Return [X, Y] of the center of cell containing provided text 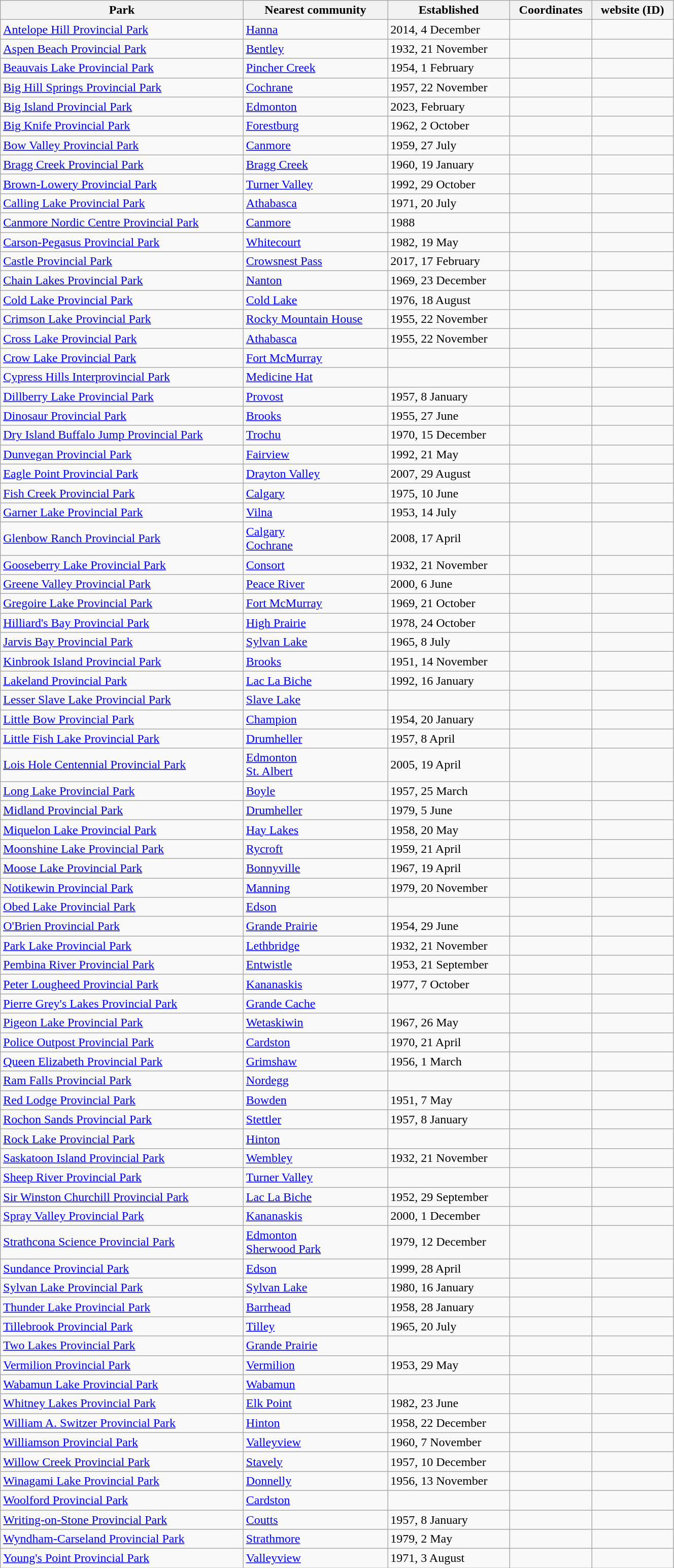
1962, 2 October [449, 126]
1965, 20 July [449, 1326]
Stavely [315, 1461]
Edmonton [315, 107]
Garner Lake Provincial Park [122, 512]
Cross Lake Provincial Park [122, 339]
Gooseberry Lake Provincial Park [122, 565]
2008, 17 April [449, 538]
1954, 1 February [449, 68]
Strathmore [315, 1539]
Big Hill Springs Provincial Park [122, 87]
Manning [315, 888]
Miquelon Lake Provincial Park [122, 829]
Calling Lake Provincial Park [122, 203]
Cochrane [315, 87]
Established [449, 10]
Kinbrook Island Provincial Park [122, 661]
Hilliard's Bay Provincial Park [122, 623]
1951, 7 May [449, 1100]
Writing-on-Stone Provincial Park [122, 1519]
Bowden [315, 1100]
Wabamun Lake Provincial Park [122, 1384]
Fairview [315, 454]
1954, 20 January [449, 719]
O'Brien Provincial Park [122, 926]
1958, 28 January [449, 1307]
Midland Provincial Park [122, 810]
Antelope Hill Provincial Park [122, 29]
Champion [315, 719]
1979, 2 May [449, 1539]
Dry Island Buffalo Jump Provincial Park [122, 435]
Williamson Provincial Park [122, 1442]
1960, 7 November [449, 1442]
Strathcona Science Provincial Park [122, 1243]
Calgary [315, 493]
1977, 7 October [449, 984]
Drayton Valley [315, 474]
Pembina River Provincial Park [122, 965]
Vilna [315, 512]
1956, 13 November [449, 1481]
Peter Lougheed Provincial Park [122, 984]
1992, 29 October [449, 184]
Moonshine Lake Provincial Park [122, 849]
Castle Provincial Park [122, 261]
1952, 29 September [449, 1196]
1979, 12 December [449, 1243]
1959, 27 July [449, 145]
Bragg Creek Provincial Park [122, 164]
Lethbridge [315, 946]
Tillebrook Provincial Park [122, 1326]
2000, 1 December [449, 1216]
Entwistle [315, 965]
Willow Creek Provincial Park [122, 1461]
Tilley [315, 1326]
Dinosaur Provincial Park [122, 416]
Long Lake Provincial Park [122, 791]
Sheep River Provincial Park [122, 1177]
1982, 23 June [449, 1404]
Glenbow Ranch Provincial Park [122, 538]
Boyle [315, 791]
1957, 8 April [449, 739]
Pigeon Lake Provincial Park [122, 1023]
Moose Lake Provincial Park [122, 868]
1965, 8 July [449, 642]
Two Lakes Provincial Park [122, 1346]
1992, 16 January [449, 681]
2014, 4 December [449, 29]
Brown-Lowery Provincial Park [122, 184]
1957, 25 March [449, 791]
1955, 27 June [449, 416]
Saskatoon Island Provincial Park [122, 1158]
1953, 21 September [449, 965]
EdmontonSt. Albert [315, 764]
1957, 10 December [449, 1461]
Wabamun [315, 1384]
2007, 29 August [449, 474]
Lesser Slave Lake Provincial Park [122, 700]
Dillberry Lake Provincial Park [122, 396]
1976, 18 August [449, 300]
Lois Hole Centennial Provincial Park [122, 764]
Trochu [315, 435]
Wyndham-Carseland Provincial Park [122, 1539]
1979, 20 November [449, 888]
Bragg Creek [315, 164]
1969, 23 December [449, 281]
Winagami Lake Provincial Park [122, 1481]
1982, 19 May [449, 242]
Chain Lakes Provincial Park [122, 281]
Bonnyville [315, 868]
2000, 6 June [449, 584]
Cold Lake Provincial Park [122, 300]
Nearest community [315, 10]
Grimshaw [315, 1061]
1957, 22 November [449, 87]
EdmontonSherwood Park [315, 1243]
1999, 28 April [449, 1269]
Pincher Creek [315, 68]
1954, 29 June [449, 926]
1953, 29 May [449, 1365]
website (ID) [632, 10]
1960, 19 January [449, 164]
Cold Lake [315, 300]
Sylvan Lake Provincial Park [122, 1288]
Beauvais Lake Provincial Park [122, 68]
Gregoire Lake Provincial Park [122, 604]
Fish Creek Provincial Park [122, 493]
Stettler [315, 1119]
Coutts [315, 1519]
Forestburg [315, 126]
1988 [449, 222]
Donnelly [315, 1481]
Woolford Provincial Park [122, 1500]
Bow Valley Provincial Park [122, 145]
Queen Elizabeth Provincial Park [122, 1061]
High Prairie [315, 623]
Vermilion [315, 1365]
Vermilion Provincial Park [122, 1365]
Big Knife Provincial Park [122, 126]
Elk Point [315, 1404]
Canmore Nordic Centre Provincial Park [122, 222]
Rochon Sands Provincial Park [122, 1119]
Slave Lake [315, 700]
Little Bow Provincial Park [122, 719]
Park [122, 10]
Park Lake Provincial Park [122, 946]
William A. Switzer Provincial Park [122, 1423]
Little Fish Lake Provincial Park [122, 739]
1975, 10 June [449, 493]
Nordegg [315, 1081]
Rocky Mountain House [315, 319]
Grande Cache [315, 1004]
Nanton [315, 281]
Jarvis Bay Provincial Park [122, 642]
1980, 16 January [449, 1288]
Dunvegan Provincial Park [122, 454]
1958, 20 May [449, 829]
Rycroft [315, 849]
Big Island Provincial Park [122, 107]
Rock Lake Provincial Park [122, 1139]
Sir Winston Churchill Provincial Park [122, 1196]
1956, 1 March [449, 1061]
Whitney Lakes Provincial Park [122, 1404]
Whitecourt [315, 242]
1969, 21 October [449, 604]
Coordinates [551, 10]
Medicine Hat [315, 377]
Spray Valley Provincial Park [122, 1216]
1970, 15 December [449, 435]
Police Outpost Provincial Park [122, 1042]
2023, February [449, 107]
Wembley [315, 1158]
Ram Falls Provincial Park [122, 1081]
Barrhead [315, 1307]
Provost [315, 396]
Notikewin Provincial Park [122, 888]
Obed Lake Provincial Park [122, 907]
Crimson Lake Provincial Park [122, 319]
1992, 21 May [449, 454]
2017, 17 February [449, 261]
Hanna [315, 29]
Cypress Hills Interprovincial Park [122, 377]
Young's Point Provincial Park [122, 1558]
1951, 14 November [449, 661]
1967, 26 May [449, 1023]
1970, 21 April [449, 1042]
Aspen Beach Provincial Park [122, 49]
Red Lodge Provincial Park [122, 1100]
1953, 14 July [449, 512]
1959, 21 April [449, 849]
Eagle Point Provincial Park [122, 474]
1967, 19 April [449, 868]
1958, 22 December [449, 1423]
Pierre Grey's Lakes Provincial Park [122, 1004]
Sundance Provincial Park [122, 1269]
Greene Valley Provincial Park [122, 584]
Crow Lake Provincial Park [122, 358]
1979, 5 June [449, 810]
Hay Lakes [315, 829]
Wetaskiwin [315, 1023]
1971, 20 July [449, 203]
Peace River [315, 584]
1971, 3 August [449, 1558]
1978, 24 October [449, 623]
Lakeland Provincial Park [122, 681]
2005, 19 April [449, 764]
Bentley [315, 49]
CalgaryCochrane [315, 538]
Crowsnest Pass [315, 261]
Consort [315, 565]
Carson-Pegasus Provincial Park [122, 242]
Thunder Lake Provincial Park [122, 1307]
